Detect which cell encompasses the target text, then output its [x, y] center coordinate. 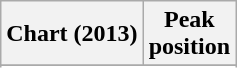
Chart (2013) [72, 34]
Peakposition [189, 34]
